Pinpoint the cell where the given text exists, returning its [X, Y] midpoint coordinate. 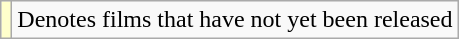
Denotes films that have not yet been released [235, 20]
